Return [x, y] of the center of cell containing provided text 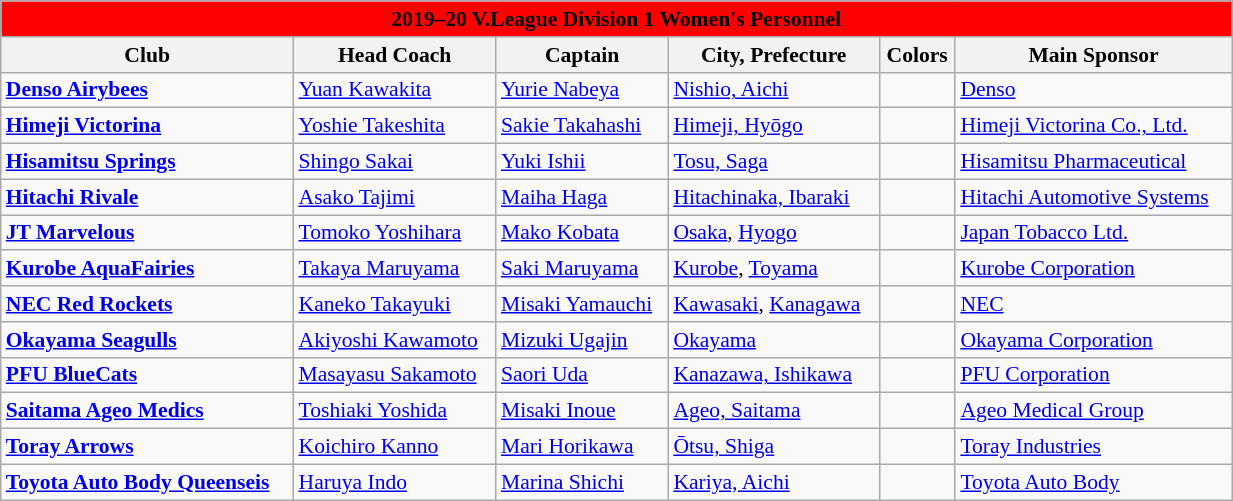
Denso [1093, 90]
Himeji, Hyōgo [774, 126]
Kariya, Aichi [774, 482]
Masayasu Sakamoto [394, 375]
Mako Kobata [582, 233]
Hitachi Automotive Systems [1093, 197]
Yurie Nabeya [582, 90]
Yoshie Takeshita [394, 126]
Toyota Auto Body Queenseis [148, 482]
Yuki Ishii [582, 162]
Ageo Medical Group [1093, 411]
Toshiaki Yoshida [394, 411]
Denso Airybees [148, 90]
Maiha Haga [582, 197]
Saki Maruyama [582, 269]
Toray Arrows [148, 447]
Osaka, Hyogo [774, 233]
PFU BlueCats [148, 375]
Club [148, 55]
Asako Tajimi [394, 197]
Yuan Kawakita [394, 90]
Himeji Victorina Co., Ltd. [1093, 126]
Kurobe, Toyama [774, 269]
Kurobe AquaFairies [148, 269]
Kanazawa, Ishikawa [774, 375]
Sakie Takahashi [582, 126]
Kawasaki, Kanagawa [774, 304]
Himeji Victorina [148, 126]
Okayama [774, 340]
Ageo, Saitama [774, 411]
Captain [582, 55]
Hisamitsu Springs [148, 162]
Toray Industries [1093, 447]
Hisamitsu Pharmaceutical [1093, 162]
Takaya Maruyama [394, 269]
Main Sponsor [1093, 55]
Ōtsu, Shiga [774, 447]
Koichiro Kanno [394, 447]
2019–20 V.League Division 1 Women's Personnel [616, 19]
Nishio, Aichi [774, 90]
Tosu, Saga [774, 162]
Toyota Auto Body [1093, 482]
Head Coach [394, 55]
Mari Horikawa [582, 447]
NEC [1093, 304]
Marina Shichi [582, 482]
Akiyoshi Kawamoto [394, 340]
City, Prefecture [774, 55]
Okayama Seagulls [148, 340]
Kaneko Takayuki [394, 304]
Japan Tobacco Ltd. [1093, 233]
Colors [917, 55]
Saori Uda [582, 375]
Mizuki Ugajin [582, 340]
Saitama Ageo Medics [148, 411]
PFU Corporation [1093, 375]
NEC Red Rockets [148, 304]
Misaki Inoue [582, 411]
Haruya Indo [394, 482]
JT Marvelous [148, 233]
Tomoko Yoshihara [394, 233]
Misaki Yamauchi [582, 304]
Okayama Corporation [1093, 340]
Hitachinaka, Ibaraki [774, 197]
Hitachi Rivale [148, 197]
Shingo Sakai [394, 162]
Kurobe Corporation [1093, 269]
